Capture the cell that displays the provided text and extract its [x, y] central coordinate. 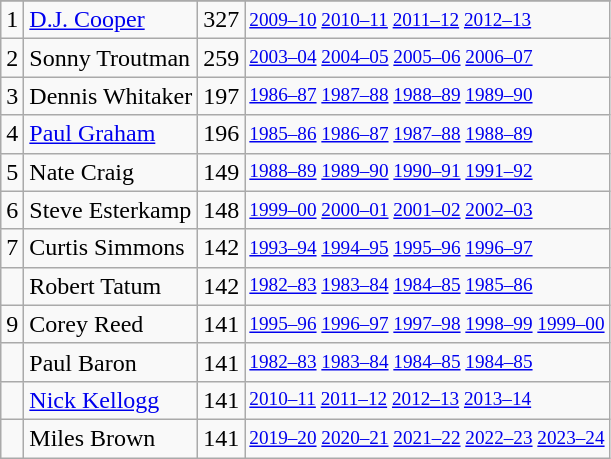
259 [222, 58]
1 [12, 20]
Corey Reed [111, 324]
Robert Tatum [111, 286]
196 [222, 134]
2009–10 2010–11 2011–12 2012–13 [427, 20]
2010–11 2011–12 2012–13 2013–14 [427, 400]
6 [12, 210]
3 [12, 96]
1993–94 1994–95 1995–96 1996–97 [427, 248]
9 [12, 324]
Steve Esterkamp [111, 210]
1986–87 1987–88 1988–89 1989–90 [427, 96]
149 [222, 172]
1995–96 1996–97 1997–98 1998–99 1999–00 [427, 324]
Dennis Whitaker [111, 96]
Paul Graham [111, 134]
327 [222, 20]
148 [222, 210]
Sonny Troutman [111, 58]
Nate Craig [111, 172]
2 [12, 58]
D.J. Cooper [111, 20]
1988–89 1989–90 1990–91 1991–92 [427, 172]
Miles Brown [111, 438]
197 [222, 96]
Paul Baron [111, 362]
2019–20 2020–21 2021–22 2022–23 2023–24 [427, 438]
1982–83 1983–84 1984–85 1984–85 [427, 362]
7 [12, 248]
1982–83 1983–84 1984–85 1985–86 [427, 286]
1985–86 1986–87 1987–88 1988–89 [427, 134]
2003–04 2004–05 2005–06 2006–07 [427, 58]
Curtis Simmons [111, 248]
4 [12, 134]
5 [12, 172]
Nick Kellogg [111, 400]
1999–00 2000–01 2001–02 2002–03 [427, 210]
